From the cell containing the given text, extract its center point as (X, Y) coordinate. 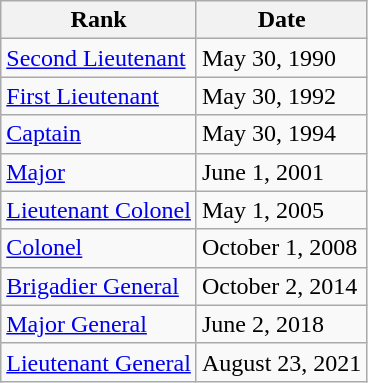
Major (99, 172)
Colonel (99, 248)
May 30, 1990 (281, 58)
Captain (99, 134)
Second Lieutenant (99, 58)
October 2, 2014 (281, 286)
Brigadier General (99, 286)
Major General (99, 324)
May 1, 2005 (281, 210)
Lieutenant General (99, 362)
Rank (99, 20)
October 1, 2008 (281, 248)
May 30, 1992 (281, 96)
June 2, 2018 (281, 324)
June 1, 2001 (281, 172)
May 30, 1994 (281, 134)
Lieutenant Colonel (99, 210)
Date (281, 20)
First Lieutenant (99, 96)
August 23, 2021 (281, 362)
